Locate the cell with the specified text and output its (X, Y) center coordinate. 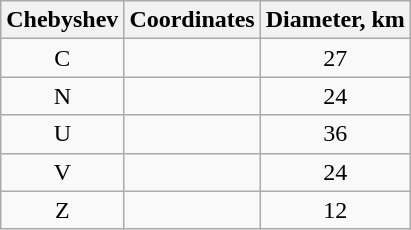
36 (335, 134)
N (62, 96)
Chebyshev (62, 20)
U (62, 134)
Diameter, km (335, 20)
V (62, 172)
27 (335, 58)
Coordinates (192, 20)
C (62, 58)
Z (62, 210)
12 (335, 210)
